Determine the [X, Y] coordinate at the center of the cell enclosing the given text.  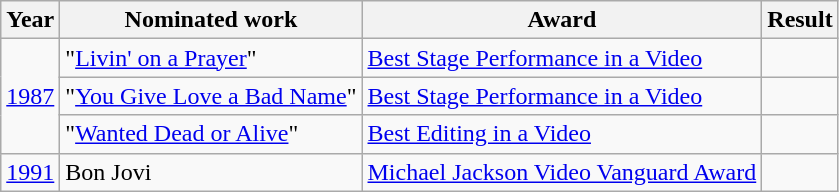
Award [562, 20]
Result [800, 20]
Best Editing in a Video [562, 134]
Bon Jovi [211, 172]
Michael Jackson Video Vanguard Award [562, 172]
"Livin' on a Prayer" [211, 58]
Nominated work [211, 20]
1991 [30, 172]
"Wanted Dead or Alive" [211, 134]
Year [30, 20]
1987 [30, 96]
"You Give Love a Bad Name" [211, 96]
